Detect which cell encompasses the target text, then output its (x, y) center coordinate. 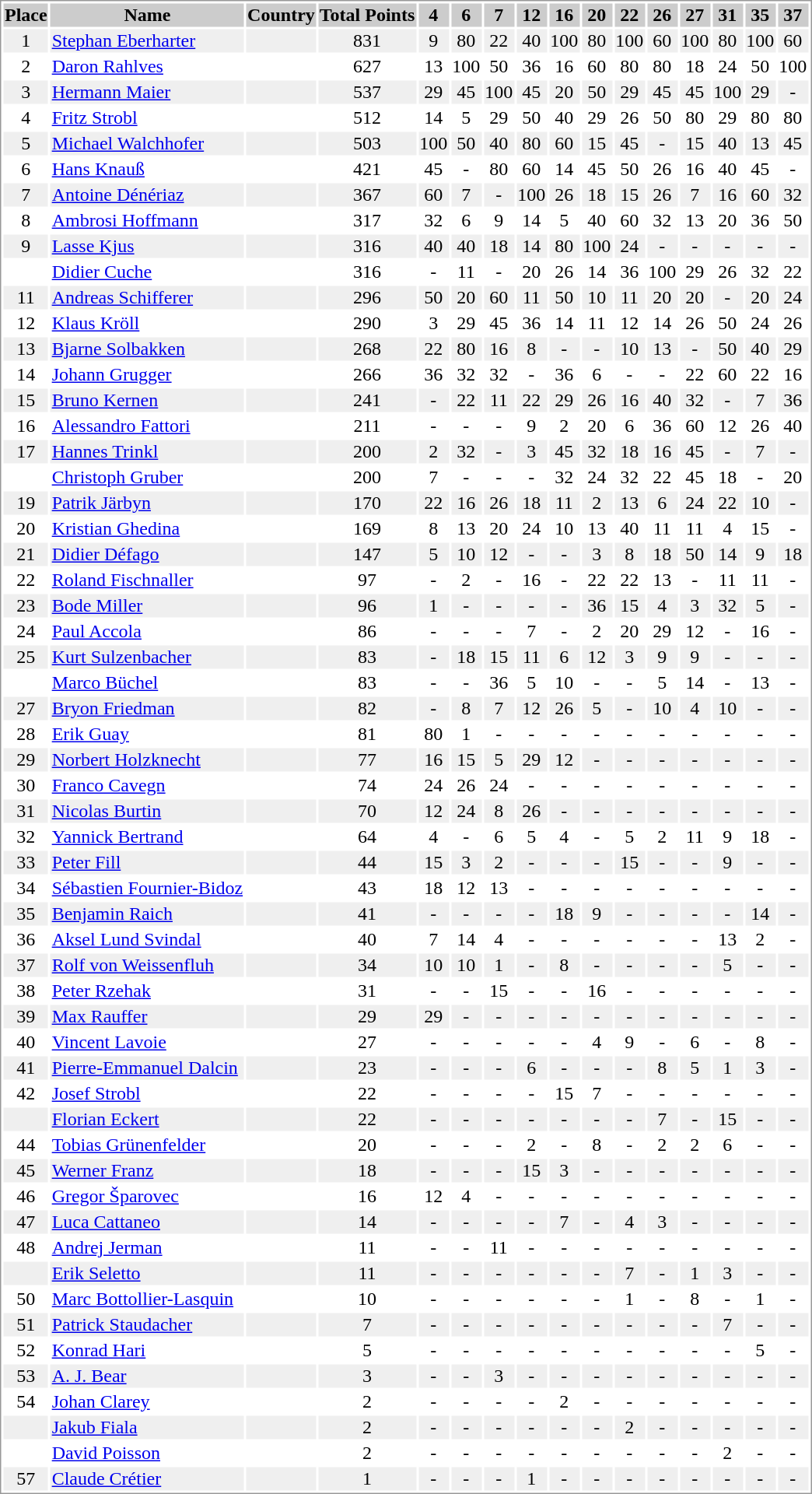
Bruno Kernen (147, 401)
Daron Rahlves (147, 66)
Aksel Lund Svindal (147, 939)
Marc Bottollier-Lasquin (147, 1299)
Paul Accola (147, 631)
512 (367, 117)
Gregor Šparovec (147, 1196)
147 (367, 555)
17 (26, 452)
268 (367, 349)
266 (367, 374)
Stephan Eberharter (147, 41)
81 (367, 734)
Werner Franz (147, 1171)
74 (367, 785)
39 (26, 1017)
Kristian Ghedina (147, 528)
86 (367, 631)
Johann Grugger (147, 374)
Rolf von Weissenfluh (147, 966)
48 (26, 1247)
19 (26, 503)
Andreas Schifferer (147, 298)
Bjarne Solbakken (147, 349)
Peter Rzehak (147, 991)
Franco Cavegn (147, 785)
211 (367, 426)
77 (367, 760)
Roland Fischnaller (147, 580)
Pierre-Emmanuel Dalcin (147, 1068)
54 (26, 1401)
367 (367, 195)
537 (367, 93)
Michael Walchhofer (147, 144)
47 (26, 1222)
Didier Défago (147, 555)
25 (26, 658)
503 (367, 144)
421 (367, 169)
Florian Eckert (147, 1120)
241 (367, 401)
Christoph Gruber (147, 477)
Klaus Kröll (147, 323)
Kurt Sulzenbacher (147, 658)
Konrad Hari (147, 1350)
Claude Crétier (147, 1479)
Country (282, 15)
Tobias Grünenfelder (147, 1145)
Didier Cuche (147, 272)
Vincent Lavoie (147, 1042)
Jakub Fiala (147, 1428)
Patrik Järbyn (147, 503)
A. J. Bear (147, 1377)
170 (367, 503)
28 (26, 734)
627 (367, 66)
Alessandro Fattori (147, 426)
51 (26, 1325)
Nicolas Burtin (147, 812)
Total Points (367, 15)
Max Rauffer (147, 1017)
Antoine Dénériaz (147, 195)
Erik Seletto (147, 1274)
Sébastien Fournier-Bidoz (147, 888)
Luca Cattaneo (147, 1222)
Patrick Staudacher (147, 1325)
46 (26, 1196)
Johan Clarey (147, 1401)
Benjamin Raich (147, 914)
296 (367, 298)
Fritz Strobl (147, 117)
Place (26, 15)
70 (367, 812)
Norbert Holzknecht (147, 760)
52 (26, 1350)
Ambrosi Hoffmann (147, 220)
82 (367, 709)
317 (367, 220)
33 (26, 863)
Bryon Friedman (147, 709)
96 (367, 606)
Erik Guay (147, 734)
53 (26, 1377)
64 (367, 836)
Peter Fill (147, 863)
38 (26, 991)
Josef Strobl (147, 1093)
290 (367, 323)
Marco Büchel (147, 682)
97 (367, 580)
831 (367, 41)
30 (26, 785)
Andrej Jerman (147, 1247)
Name (147, 15)
42 (26, 1093)
David Poisson (147, 1453)
Hannes Trinkl (147, 452)
Yannick Bertrand (147, 836)
57 (26, 1479)
169 (367, 528)
Hermann Maier (147, 93)
Lasse Kjus (147, 247)
43 (367, 888)
Hans Knauß (147, 169)
Bode Miller (147, 606)
21 (26, 555)
